Provide the [x, y] coordinate of the cell's center where the given text is located.  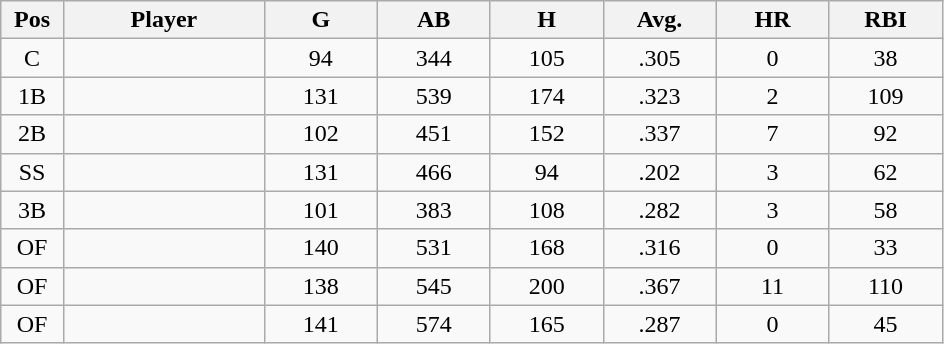
110 [886, 286]
AB [434, 20]
101 [320, 210]
539 [434, 96]
58 [886, 210]
7 [772, 134]
Avg. [660, 20]
1B [32, 96]
344 [434, 58]
165 [546, 324]
141 [320, 324]
45 [886, 324]
C [32, 58]
.367 [660, 286]
.305 [660, 58]
545 [434, 286]
152 [546, 134]
SS [32, 172]
109 [886, 96]
Pos [32, 20]
H [546, 20]
574 [434, 324]
531 [434, 248]
105 [546, 58]
108 [546, 210]
138 [320, 286]
466 [434, 172]
62 [886, 172]
.323 [660, 96]
G [320, 20]
168 [546, 248]
451 [434, 134]
2 [772, 96]
.287 [660, 324]
33 [886, 248]
200 [546, 286]
38 [886, 58]
.282 [660, 210]
174 [546, 96]
.316 [660, 248]
Player [164, 20]
2B [32, 134]
383 [434, 210]
11 [772, 286]
.202 [660, 172]
92 [886, 134]
102 [320, 134]
HR [772, 20]
140 [320, 248]
RBI [886, 20]
3B [32, 210]
.337 [660, 134]
